Pinpoint the cell where the given text exists, returning its [X, Y] midpoint coordinate. 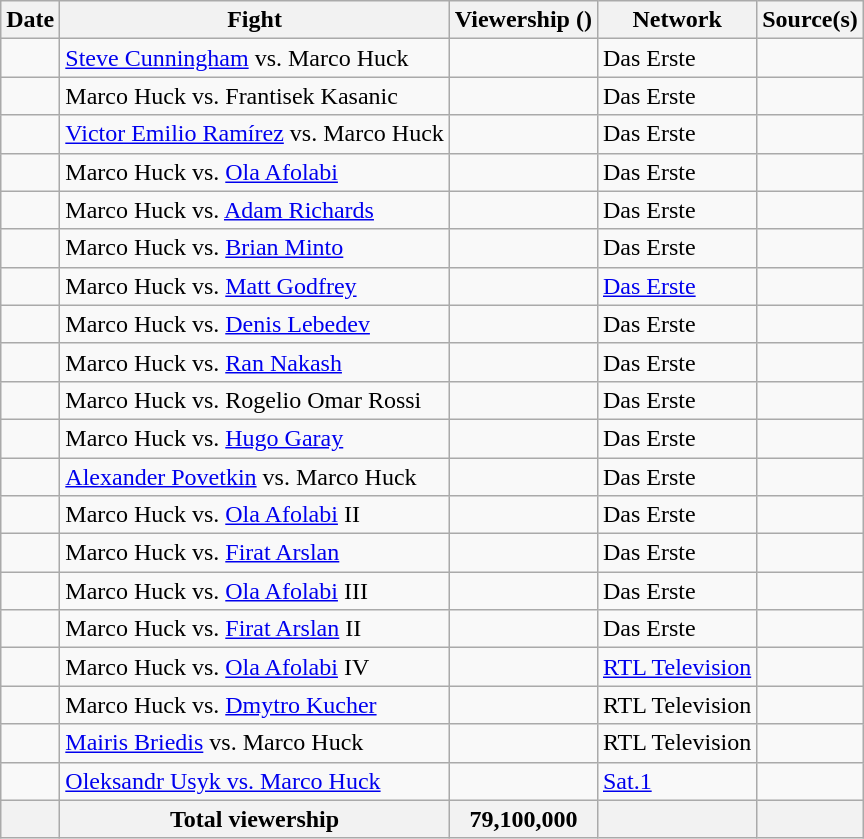
Alexander Povetkin vs. Marco Huck [255, 477]
Source(s) [810, 20]
Viewership () [523, 20]
Marco Huck vs. Matt Godfrey [255, 286]
Victor Emilio Ramírez vs. Marco Huck [255, 134]
Marco Huck vs. Ran Nakash [255, 362]
Marco Huck vs. Ola Afolabi [255, 172]
Marco Huck vs. Firat Arslan II [255, 629]
Marco Huck vs. Firat Arslan [255, 553]
Marco Huck vs. Denis Lebedev [255, 324]
Oleksandr Usyk vs. Marco Huck [255, 781]
Network [676, 20]
Sat.1 [676, 781]
Marco Huck vs. Dmytro Kucher [255, 705]
Marco Huck vs. Adam Richards [255, 210]
Fight [255, 20]
Mairis Briedis vs. Marco Huck [255, 743]
Marco Huck vs. Hugo Garay [255, 438]
79,100,000 [523, 819]
Marco Huck vs. Ola Afolabi IV [255, 667]
Steve Cunningham vs. Marco Huck [255, 58]
Marco Huck vs. Ola Afolabi III [255, 591]
Marco Huck vs. Rogelio Omar Rossi [255, 400]
Marco Huck vs. Frantisek Kasanic [255, 96]
Total viewership [255, 819]
Marco Huck vs. Brian Minto [255, 248]
Marco Huck vs. Ola Afolabi II [255, 515]
Date [30, 20]
